Locate the cell with the specified text and output its (x, y) center coordinate. 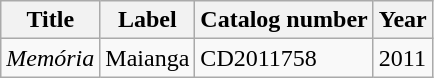
Title (50, 20)
Memória (50, 58)
Label (148, 20)
Year (402, 20)
Maianga (148, 58)
2011 (402, 58)
CD2011758 (284, 58)
Catalog number (284, 20)
